Search for the cell housing the specified text and yield its (x, y) center coordinate. 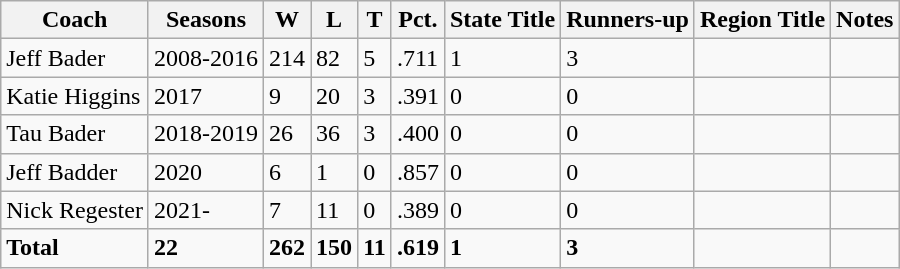
Jeff Badder (75, 172)
.391 (418, 96)
W (286, 20)
Tau Bader (75, 134)
6 (286, 172)
2017 (206, 96)
Nick Regester (75, 210)
7 (286, 210)
Notes (865, 20)
82 (334, 58)
T (375, 20)
L (334, 20)
Total (75, 248)
20 (334, 96)
26 (286, 134)
Katie Higgins (75, 96)
2018-2019 (206, 134)
Runners-up (628, 20)
2020 (206, 172)
2021- (206, 210)
5 (375, 58)
Seasons (206, 20)
State Title (502, 20)
2008-2016 (206, 58)
.619 (418, 248)
Pct. (418, 20)
Region Title (762, 20)
22 (206, 248)
150 (334, 248)
262 (286, 248)
.400 (418, 134)
.711 (418, 58)
9 (286, 96)
36 (334, 134)
Coach (75, 20)
.389 (418, 210)
.857 (418, 172)
214 (286, 58)
Jeff Bader (75, 58)
